Detect which cell encompasses the target text, then output its [X, Y] center coordinate. 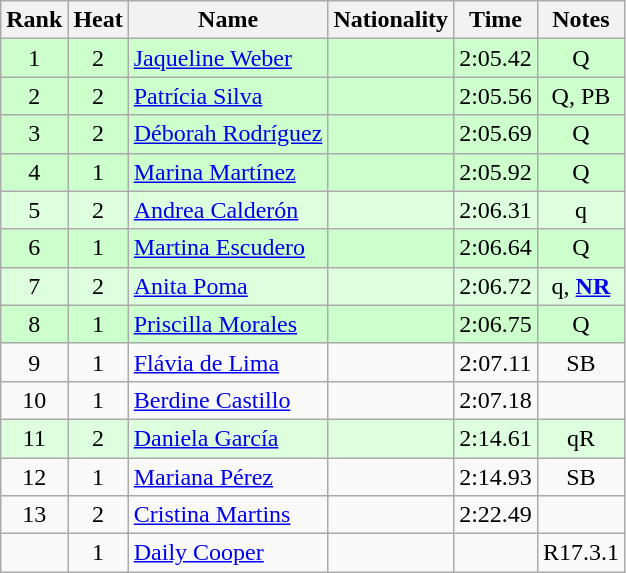
7 [34, 286]
6 [34, 248]
5 [34, 210]
qR [580, 438]
2:07.18 [496, 400]
Daniela García [228, 438]
4 [34, 172]
Patrícia Silva [228, 96]
12 [34, 477]
Heat [98, 20]
Nationality [391, 20]
9 [34, 362]
Daily Cooper [228, 553]
2:05.92 [496, 172]
2:05.56 [496, 96]
Marina Martínez [228, 172]
11 [34, 438]
q [580, 210]
3 [34, 134]
2:22.49 [496, 515]
q, NR [580, 286]
Anita Poma [228, 286]
Flávia de Lima [228, 362]
2:07.11 [496, 362]
Cristina Martins [228, 515]
Martina Escudero [228, 248]
2:06.75 [496, 324]
Q, PB [580, 96]
Berdine Castillo [228, 400]
2:06.31 [496, 210]
Notes [580, 20]
2:06.72 [496, 286]
2:05.42 [496, 58]
R17.3.1 [580, 553]
Priscilla Morales [228, 324]
Déborah Rodríguez [228, 134]
2:06.64 [496, 248]
Name [228, 20]
Time [496, 20]
Jaqueline Weber [228, 58]
Andrea Calderón [228, 210]
Rank [34, 20]
10 [34, 400]
2:14.61 [496, 438]
Mariana Pérez [228, 477]
2:05.69 [496, 134]
13 [34, 515]
2:14.93 [496, 477]
8 [34, 324]
